Capture the cell that displays the provided text and extract its [x, y] central coordinate. 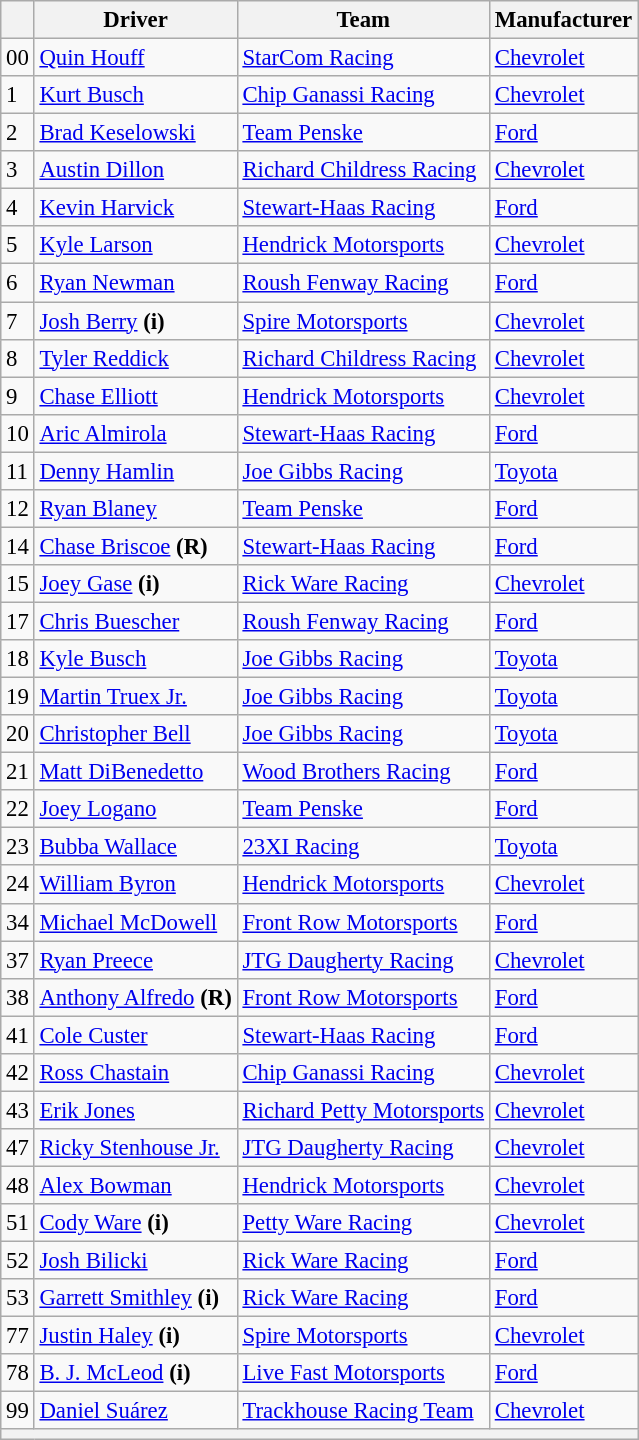
Wood Brothers Racing [363, 772]
Garrett Smithley (i) [136, 1298]
18 [18, 659]
Aric Almirola [136, 433]
23XI Racing [363, 847]
34 [18, 922]
Martin Truex Jr. [136, 697]
19 [18, 697]
B. J. McLeod (i) [136, 1373]
10 [18, 433]
14 [18, 546]
52 [18, 1261]
22 [18, 809]
Brad Keselowski [136, 133]
00 [18, 58]
78 [18, 1373]
1 [18, 95]
Ryan Newman [136, 283]
Team [363, 20]
Ryan Blaney [136, 509]
Kevin Harvick [136, 208]
7 [18, 321]
Richard Petty Motorsports [363, 1110]
15 [18, 584]
Trackhouse Racing Team [363, 1411]
Justin Haley (i) [136, 1336]
77 [18, 1336]
99 [18, 1411]
3 [18, 170]
Kyle Busch [136, 659]
Petty Ware Racing [363, 1223]
Austin Dillon [136, 170]
Daniel Suárez [136, 1411]
8 [18, 358]
Alex Bowman [136, 1185]
20 [18, 734]
12 [18, 509]
Ryan Preece [136, 960]
24 [18, 885]
21 [18, 772]
Cole Custer [136, 1035]
48 [18, 1185]
9 [18, 396]
23 [18, 847]
6 [18, 283]
11 [18, 471]
17 [18, 621]
Michael McDowell [136, 922]
Christopher Bell [136, 734]
5 [18, 245]
37 [18, 960]
Manufacturer [563, 20]
47 [18, 1148]
Erik Jones [136, 1110]
Kurt Busch [136, 95]
Kyle Larson [136, 245]
Anthony Alfredo (R) [136, 997]
Josh Bilicki [136, 1261]
Chase Briscoe (R) [136, 546]
Cody Ware (i) [136, 1223]
53 [18, 1298]
41 [18, 1035]
4 [18, 208]
William Byron [136, 885]
Joey Gase (i) [136, 584]
Joey Logano [136, 809]
Driver [136, 20]
Quin Houff [136, 58]
2 [18, 133]
43 [18, 1110]
Bubba Wallace [136, 847]
Ricky Stenhouse Jr. [136, 1148]
Ross Chastain [136, 1073]
Chase Elliott [136, 396]
51 [18, 1223]
Tyler Reddick [136, 358]
Chris Buescher [136, 621]
Denny Hamlin [136, 471]
Live Fast Motorsports [363, 1373]
Josh Berry (i) [136, 321]
42 [18, 1073]
StarCom Racing [363, 58]
Matt DiBenedetto [136, 772]
38 [18, 997]
